Pinpoint the cell where the given text exists, returning its [X, Y] midpoint coordinate. 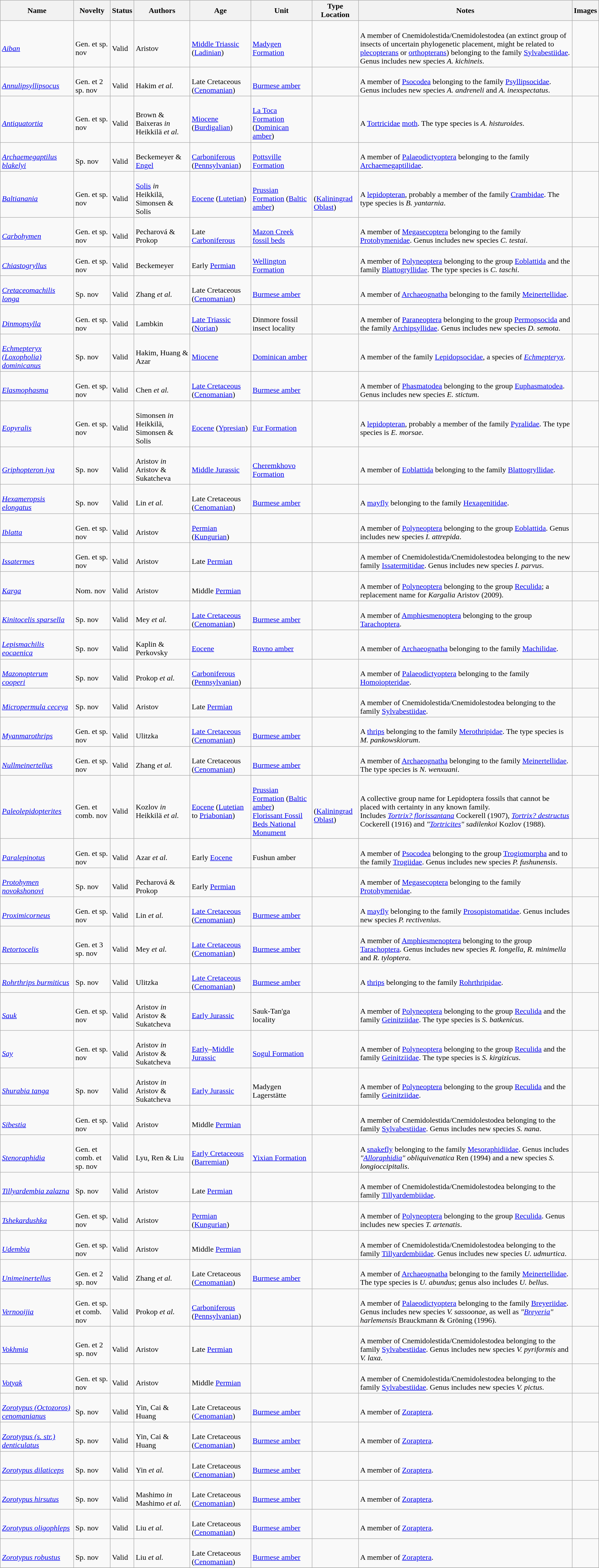
Miocene (Burdigalian) [221, 119]
A member of Archaeognatha belonging to the family Meinertellidae. The type species is U. abundus; genus also includes U. bellus. [465, 1274]
Chen et al. [162, 386]
Yin et al. [162, 1466]
A member of Cnemidolestida/Cnemidolestodea belonging to the family Sylvabestiidae. [465, 703]
A thrips belonging to the family Merothripidae. The type species is M. pankowskiorum. [465, 732]
Late Carboniferous [221, 232]
Fur Formation [281, 424]
A member of Cnemidolestida/Cnemidolestodea belonging to the family Sylvabestiidae. Genus includes new species S. nana. [465, 1120]
Griphopteron iya [37, 466]
A member of Polyneoptera belonging to the group Reculida and the family Geinitziidae. The type species is S. batkenicus. [465, 1011]
Cheremkhovo Formation [281, 466]
Authors [162, 11]
A member of Megasecoptera belonging to the family Protohymenidae. [465, 882]
Nom. nov [92, 586]
Paralepinotus [37, 853]
Sogul Formation [281, 1049]
A member of Polyneoptera belonging to the group Reculida. Genus includes new species T. artenatis. [465, 1216]
Cretaceomachilis longa [37, 290]
Eocene (Ypresian) [221, 424]
Miocene [221, 353]
Wellington Formation [281, 261]
A member of Archaeognatha belonging to the family Meinertellidae. The type species is N. wenxuani. [465, 761]
Baltianania [37, 194]
Hexameropsis elongatus [37, 499]
Brown & Baixeras in Heikkilä et al. [162, 119]
A mayfly belonging to the family Hexagenitidae. [465, 499]
Retortocelis [37, 945]
Zorotypus oligophleps [37, 1524]
A member of Palaeodictyoptera belonging to the family Homoiopteridae. [465, 674]
Middle Jurassic [221, 466]
Early Eocene [221, 853]
Zorotypus (Octozoros) cenomanianus [37, 1407]
Vernooijia [37, 1307]
A member of Palaeodictyoptera belonging to the family Archaemegaptilidae. [465, 157]
Sibestia [37, 1120]
Archaemegaptilus blakelyi [37, 157]
A member of Archaeognatha belonging to the family Meinertellidae. [465, 290]
Tshekardushka [37, 1216]
Kozlov in Heikkilä et al. [162, 807]
Hakim et al. [162, 82]
A member of Psocodea belonging to the family Psyllipsocidae. Genus includes new species A. andreneli and A. inexspectatus. [465, 82]
Dinmopsylla [37, 319]
Madygen Formation [281, 44]
Vokhmia [37, 1345]
La Toca Formation (Dominican amber) [281, 119]
A member of Paraneoptera belonging to the group Permopsocida and the family Archipsyllidae. Genus includes new species D. semota. [465, 319]
Eocene (Lutetian) [221, 194]
Hakim, Huang & Azar [162, 353]
Solis in Heikkilä, Simonsen & Solis [162, 194]
A member of Polyneoptera belonging to the group Eoblattida. Genus includes new species I. attrepida. [465, 528]
Kaplin & Perkovsky [162, 644]
Pottsville Formation [281, 157]
Eopyralis [37, 424]
Azar et al. [162, 853]
Mazon Creek fossil beds [281, 232]
Zorotypus robustus [37, 1553]
Sauk-Tan'ga locality [281, 1011]
Micropermula ceceya [37, 703]
Prussian Formation (Baltic amber) [281, 194]
A member of Polyneoptera belonging to the group Eoblattida and the family Blattogryllidae. The type species is C. taschi. [465, 261]
A lepidopteran, probably a member of the family Crambidae. The type species is B. yantarnia. [465, 194]
Novelty [92, 11]
Lambkin [162, 319]
Myanmarothrips [37, 732]
Images [585, 11]
Iblatta [37, 528]
A Tortricidae moth. The type species is A. histuroides. [465, 119]
Age [221, 11]
Mashimo in Mashimo et al. [162, 1495]
Say [37, 1049]
Chiastogryllus [37, 261]
Name [37, 11]
A member of Psocodea belonging to the group Trogiomorpha and to the family Trogiidae. Genus includes new species P. fushunensis. [465, 853]
Paleolepidopterites [37, 807]
Antiquatortia [37, 119]
Shurabia tanga [37, 1087]
Yixian Formation [281, 1154]
Issatermes [37, 557]
Early Cretaceous (Barremian) [221, 1154]
Gen. et sp. et comb. nov [92, 1307]
Lepismachilis eocaenica [37, 644]
A lepidopteran, probably a member of the family Pyralidae. The type species is E. morsae. [465, 424]
Udembia [37, 1245]
Aiban [37, 44]
Early–Middle Jurassic [221, 1049]
A snakefly belonging to the family Mesoraphidiidae. Genus includes "Alloraphidia" obliquivenatica Ren (1994) and a new species S. longioccipitalis. [465, 1154]
Gen. et 3 sp. nov [92, 945]
Nullmeinertellus [37, 761]
Rohrthrips burmiticus [37, 978]
Rovno amber [281, 644]
A member of Polyneoptera belonging to the group Reculida and the family Geinitziidae. The type species is S. kirgizicus. [465, 1049]
Karga [37, 586]
A member of Polyneoptera belonging to the group Reculida; a replacement name for Kargalia Aristov (2009). [465, 586]
A member of Cnemidolestida/Cnemidolestodea belonging to the new family Issatermitidae. Genus includes new species I. parvus. [465, 557]
A member of Polyneoptera belonging to the group Reculida and the family Geinitziidae. [465, 1087]
Annulipsyllipsocus [37, 82]
Lyu, Ren & Liu [162, 1154]
Proximicorneus [37, 911]
Fushun amber [281, 853]
Gen. et comb. nov [92, 807]
Madygen Lagerstätte [281, 1087]
A member of Amphiesmenoptera belonging to the group Tarachoptera. [465, 615]
Elasmophasma [37, 386]
Zorotypus hirsutus [37, 1495]
Zorotypus dilaticeps [37, 1466]
Status [122, 11]
Prussian Formation (Baltic amber) Florissant Fossil Beds National Monument [281, 807]
Late Triassic (Norian) [221, 319]
A thrips belonging to the family Rohrthripidae. [465, 978]
Unit [281, 11]
Carbohymen [37, 232]
A mayfly belonging to the family Prosopistomatidae. Genus includes new species P. rectivenius. [465, 911]
A member of Megasecoptera belonging to the family Protohymenidae. Genus includes new species C. testai. [465, 232]
A member of Amphiesmenoptera belonging to the group Tarachoptera. Genus includes new species R. longella, R. minimella and R. tyloptera. [465, 945]
Kinitocelis sparsella [37, 615]
Tillyardembia zalazna [37, 1187]
Middle Triassic (Ladinian) [221, 44]
Dinmore fossil insect locality [281, 319]
Eocene (Lutetian to Priabonian) [221, 807]
Votyak [37, 1378]
Mazonopterum cooperi [37, 674]
A member of Cnemidolestida/Cnemidolestodea belonging to the family Tillyardembiidae. Genus includes new species U. udmurtica. [465, 1245]
Zorotypus (s. str.) denticulatus [37, 1437]
A member of Cnemidolestida/Cnemidolestodea belonging to the family Tillyardembiidae. [465, 1187]
A member of Cnemidolestida/Cnemidolestodea belonging to the family Sylvabestiidae. Genus includes new species V. pictus. [465, 1378]
A member of Eoblattida belonging to the family Blattogryllidae. [465, 466]
A member of Cnemidolestida/Cnemidolestodea belonging to the family Sylvabestiidae. Genus includes new species V. pyriformis and V. laxa. [465, 1345]
Echmepteryx (Loxopholia) dominicanus [37, 353]
Gen. et comb. et sp. nov [92, 1154]
A member of Archaeognatha belonging to the family Machilidae. [465, 644]
Simonsen in Heikkilä, Simonsen & Solis [162, 424]
Notes [465, 11]
Type Location [336, 11]
A member of Phasmatodea belonging to the group Euphasmatodea. Genus includes new species E. stictum. [465, 386]
A member of the family Lepidopsocidae, a species of Echmepteryx. [465, 353]
Beckemeyer [162, 261]
Unimeinertellus [37, 1274]
Protohymen novokshonovi [37, 882]
Stenoraphidia [37, 1154]
Beckemeyer & Engel [162, 157]
Dominican amber [281, 353]
Sauk [37, 1011]
Eocene [221, 644]
